Output the (x, y) coordinate of the center of the cell containing the given text.  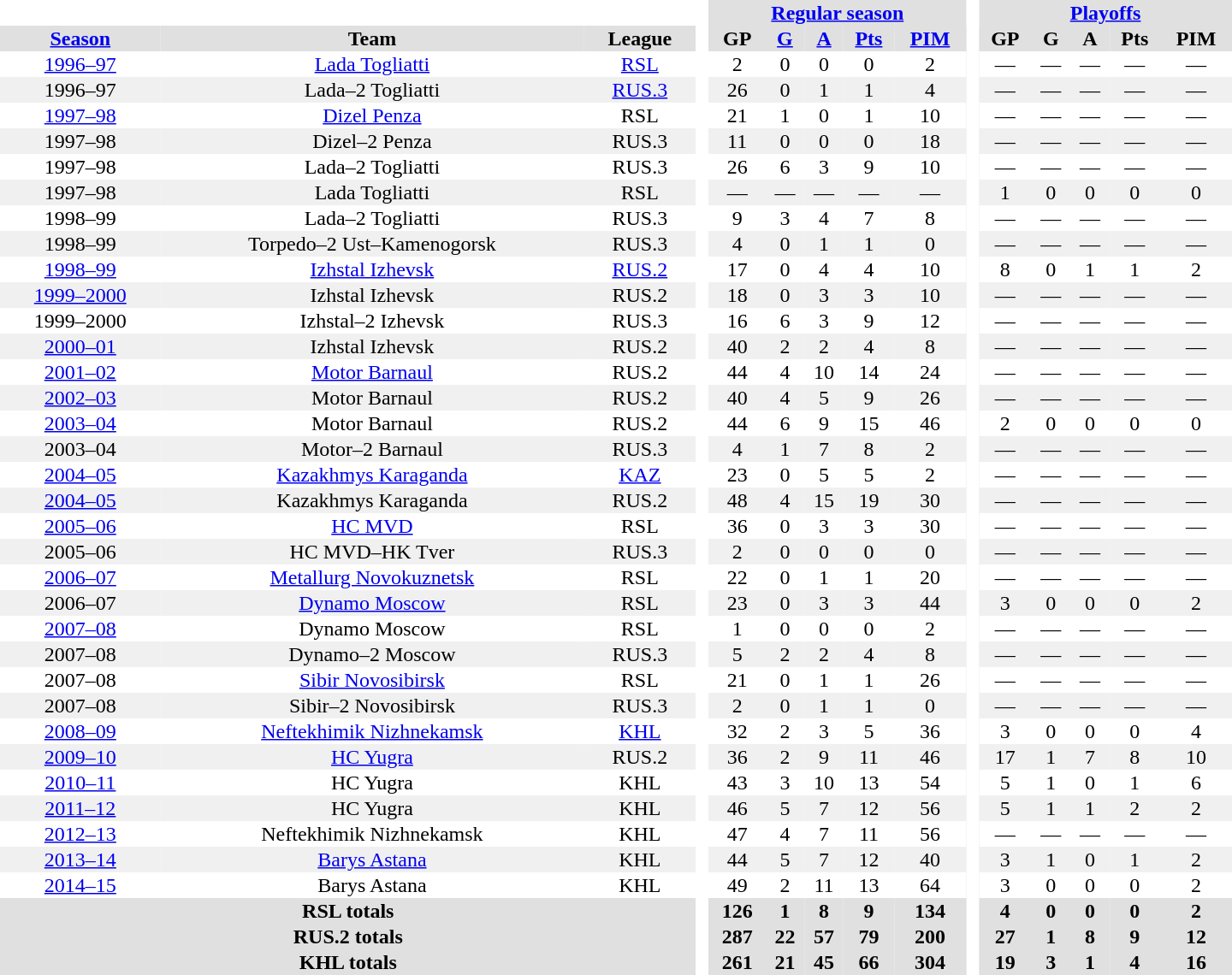
Season (80, 38)
43 (737, 783)
Sibir Novosibirsk (373, 680)
32 (737, 731)
47 (737, 834)
24 (930, 372)
2012–13 (80, 834)
48 (737, 500)
54 (930, 783)
2011–12 (80, 808)
Dynamo–2 Moscow (373, 654)
261 (737, 962)
Dizel–2 Penza (373, 141)
126 (737, 911)
2013–14 (80, 860)
2000–01 (80, 346)
Team (373, 38)
2008–09 (80, 731)
2002–03 (80, 398)
Playoffs (1105, 13)
287 (737, 937)
2009–10 (80, 757)
KAZ (640, 475)
Regular season (838, 13)
Izhstal–2 Izhevsk (373, 321)
49 (737, 885)
Sibir–2 Novosibirsk (373, 706)
2014–15 (80, 885)
2001–02 (80, 372)
RUS.2 totals (347, 937)
14 (869, 372)
200 (930, 937)
RSL totals (347, 911)
79 (869, 937)
HC MVD (373, 526)
304 (930, 962)
45 (824, 962)
134 (930, 911)
27 (1004, 937)
2010–11 (80, 783)
Torpedo–2 Ust–Kamenogorsk (373, 244)
57 (824, 937)
Dizel Penza (373, 115)
KHL totals (347, 962)
League (640, 38)
Metallurg Novokuznetsk (373, 577)
20 (930, 577)
Motor–2 Barnaul (373, 449)
64 (930, 885)
HC MVD–HK Tver (373, 552)
66 (869, 962)
